Pinpoint the cell where the given text exists, returning its [X, Y] midpoint coordinate. 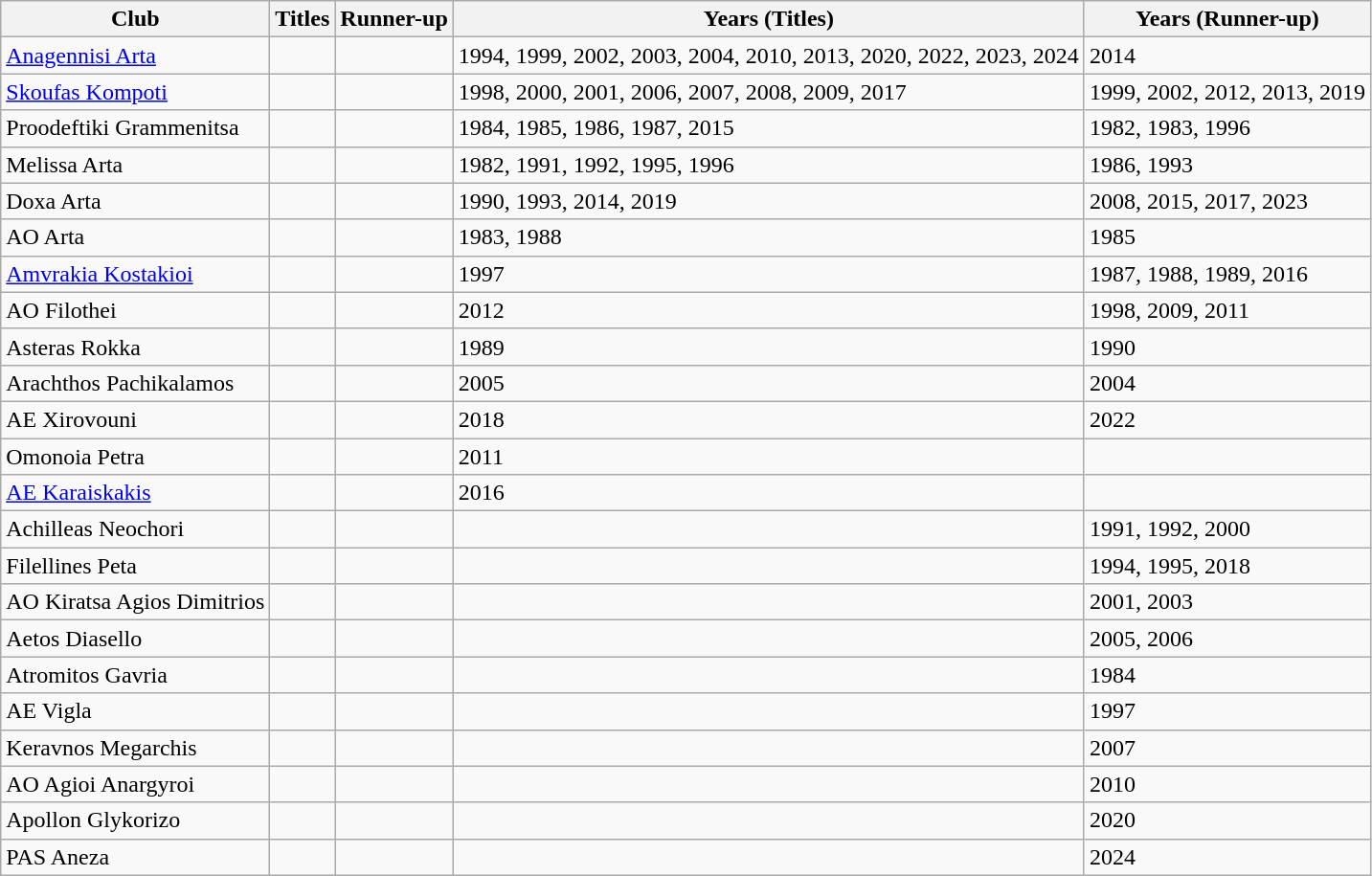
2018 [768, 419]
2012 [768, 310]
1998, 2009, 2011 [1227, 310]
2024 [1227, 857]
Years (Runner-up) [1227, 19]
Titles [303, 19]
AE Vigla [136, 711]
2008, 2015, 2017, 2023 [1227, 201]
AO Kiratsa Agios Dimitrios [136, 602]
2010 [1227, 784]
Aetos Diasello [136, 639]
AO Filothei [136, 310]
2016 [768, 493]
1998, 2000, 2001, 2006, 2007, 2008, 2009, 2017 [768, 92]
1994, 1999, 2002, 2003, 2004, 2010, 2013, 2020, 2022, 2023, 2024 [768, 56]
Achilleas Neochori [136, 529]
AE Xirovouni [136, 419]
AO Agioi Anargyroi [136, 784]
Years (Titles) [768, 19]
Omonoia Petra [136, 457]
AE Karaiskakis [136, 493]
1991, 1992, 2000 [1227, 529]
AO Arta [136, 237]
Filellines Peta [136, 566]
2022 [1227, 419]
2007 [1227, 748]
Doxa Arta [136, 201]
2001, 2003 [1227, 602]
1989 [768, 347]
PAS Aneza [136, 857]
2014 [1227, 56]
1984 [1227, 675]
1985 [1227, 237]
Anagennisi Arta [136, 56]
1984, 1985, 1986, 1987, 2015 [768, 128]
Atromitos Gavria [136, 675]
Asteras Rokka [136, 347]
1982, 1991, 1992, 1995, 1996 [768, 165]
Club [136, 19]
1990, 1993, 2014, 2019 [768, 201]
Skoufas Kompoti [136, 92]
Apollon Glykorizo [136, 820]
Runner-up [394, 19]
Keravnos Megarchis [136, 748]
Melissa Arta [136, 165]
Arachthos Pachikalamos [136, 383]
1987, 1988, 1989, 2016 [1227, 274]
Proodeftiki Grammenitsa [136, 128]
2004 [1227, 383]
2011 [768, 457]
1999, 2002, 2012, 2013, 2019 [1227, 92]
Amvrakia Kostakioi [136, 274]
1983, 1988 [768, 237]
2005, 2006 [1227, 639]
1986, 1993 [1227, 165]
1990 [1227, 347]
1994, 1995, 2018 [1227, 566]
2005 [768, 383]
2020 [1227, 820]
1982, 1983, 1996 [1227, 128]
